Detect which cell encompasses the target text, then output its [X, Y] center coordinate. 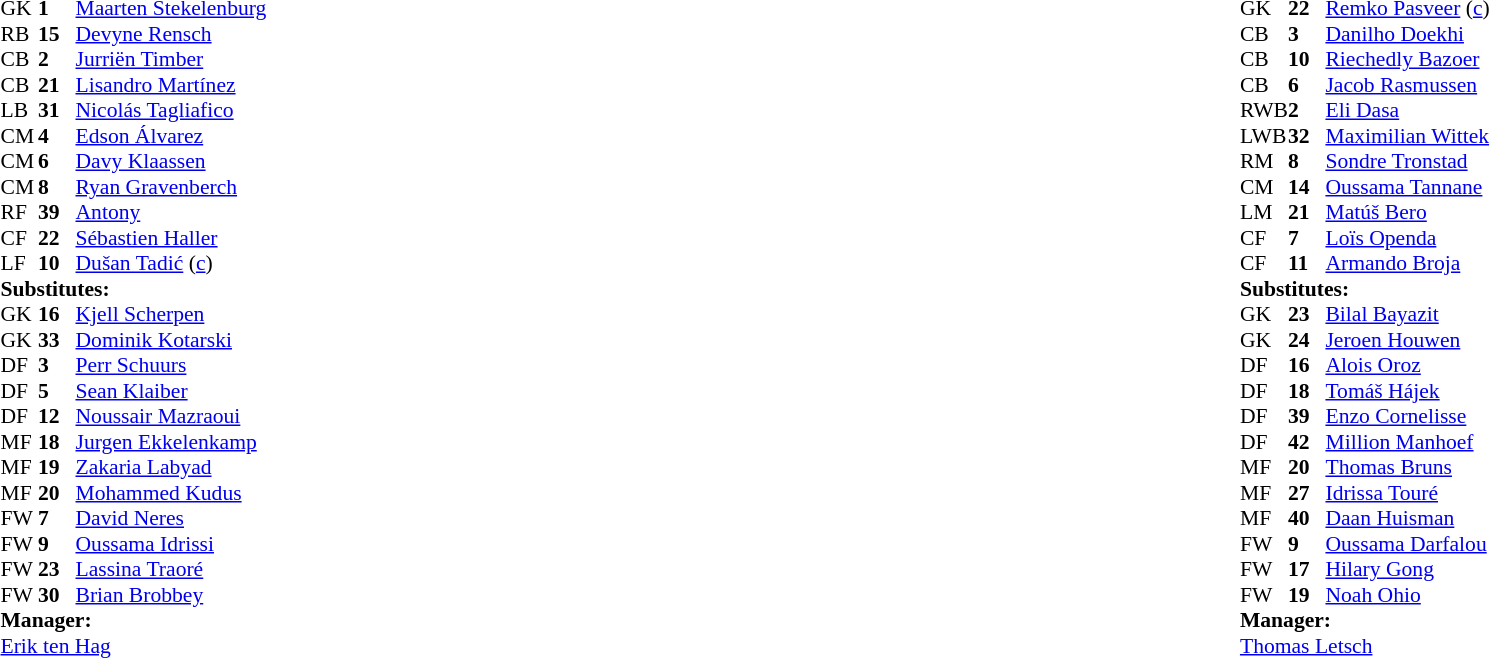
Noussair Mazraoui [172, 417]
Eli Dasa [1407, 111]
Jacob Rasmussen [1407, 85]
Matúš Bero [1407, 213]
Jurgen Ekkelenkamp [172, 442]
32 [1307, 136]
RWB [1264, 111]
Tomáš Hájek [1407, 391]
Davy Klaassen [172, 161]
Noah Ohio [1407, 595]
5 [57, 391]
Armando Broja [1407, 263]
Edson Álvarez [172, 136]
Alois Oroz [1407, 365]
Jurriën Timber [172, 59]
42 [1307, 442]
24 [1307, 340]
Sondre Tronstad [1407, 161]
Daan Huisman [1407, 519]
David Neres [172, 519]
Devyne Rensch [172, 34]
Zakaria Labyad [172, 467]
Loïs Openda [1407, 238]
Bilal Bayazit [1407, 315]
Oussama Darfalou [1407, 544]
Nicolás Tagliafico [172, 111]
30 [57, 595]
Dominik Kotarski [172, 340]
LM [1264, 213]
Danilho Doekhi [1407, 34]
Million Manhoef [1407, 442]
Thomas Bruns [1407, 467]
Kjell Scherpen [172, 315]
Jeroen Houwen [1407, 340]
31 [57, 111]
Ryan Gravenberch [172, 187]
RM [1264, 161]
Hilary Gong [1407, 569]
Oussama Tannane [1407, 187]
LWB [1264, 136]
Riechedly Bazoer [1407, 59]
RB [19, 34]
LB [19, 111]
33 [57, 340]
11 [1307, 263]
14 [1307, 187]
Lassina Traoré [172, 569]
12 [57, 417]
15 [57, 34]
Mohammed Kudus [172, 493]
Enzo Cornelisse [1407, 417]
Lisandro Martínez [172, 85]
LF [19, 263]
Brian Brobbey [172, 595]
17 [1307, 569]
Antony [172, 213]
Dušan Tadić (c) [172, 263]
27 [1307, 493]
RF [19, 213]
Perr Schuurs [172, 365]
40 [1307, 519]
Oussama Idrissi [172, 544]
Sébastien Haller [172, 238]
Idrissa Touré [1407, 493]
22 [57, 238]
Sean Klaiber [172, 391]
Maximilian Wittek [1407, 136]
4 [57, 136]
